Pinpoint the cell where the given text exists, returning its [X, Y] midpoint coordinate. 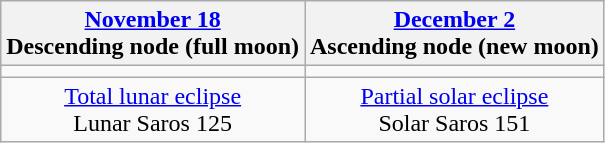
Total lunar eclipseLunar Saros 125 [153, 110]
Partial solar eclipseSolar Saros 151 [454, 110]
November 18Descending node (full moon) [153, 34]
December 2Ascending node (new moon) [454, 34]
